Output the [X, Y] coordinate of the center of the cell containing the given text.  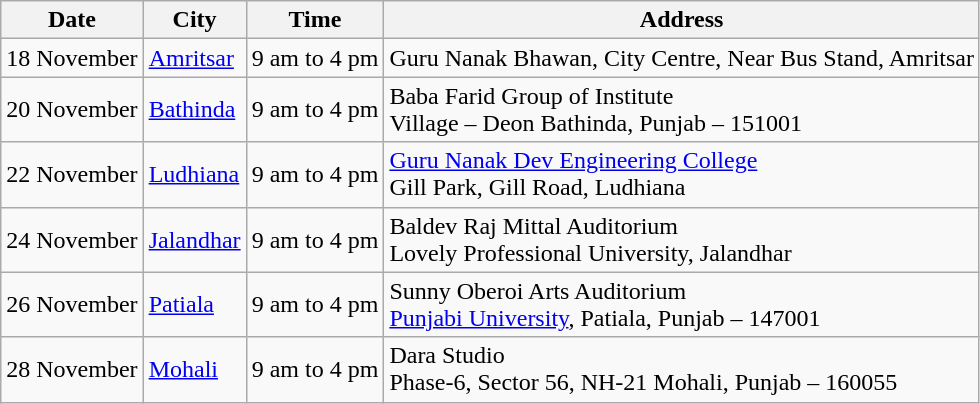
Guru Nanak Dev Engineering CollegeGill Park, Gill Road, Ludhiana [682, 174]
18 November [72, 58]
22 November [72, 174]
Guru Nanak Bhawan, City Centre, Near Bus Stand, Amritsar [682, 58]
Amritsar [194, 58]
Baldev Raj Mittal AuditoriumLovely Professional University, Jalandhar [682, 240]
Dara StudioPhase-6, Sector 56, NH-21 Mohali, Punjab – 160055 [682, 370]
Baba Farid Group of InstituteVillage – Deon Bathinda, Punjab – 151001 [682, 110]
Patiala [194, 304]
Bathinda [194, 110]
Date [72, 20]
Mohali [194, 370]
Jalandhar [194, 240]
Time [315, 20]
20 November [72, 110]
28 November [72, 370]
Address [682, 20]
Ludhiana [194, 174]
City [194, 20]
26 November [72, 304]
Sunny Oberoi Arts AuditoriumPunjabi University, Patiala, Punjab – 147001 [682, 304]
24 November [72, 240]
